Determine the [x, y] coordinate at the center of the cell enclosing the given text.  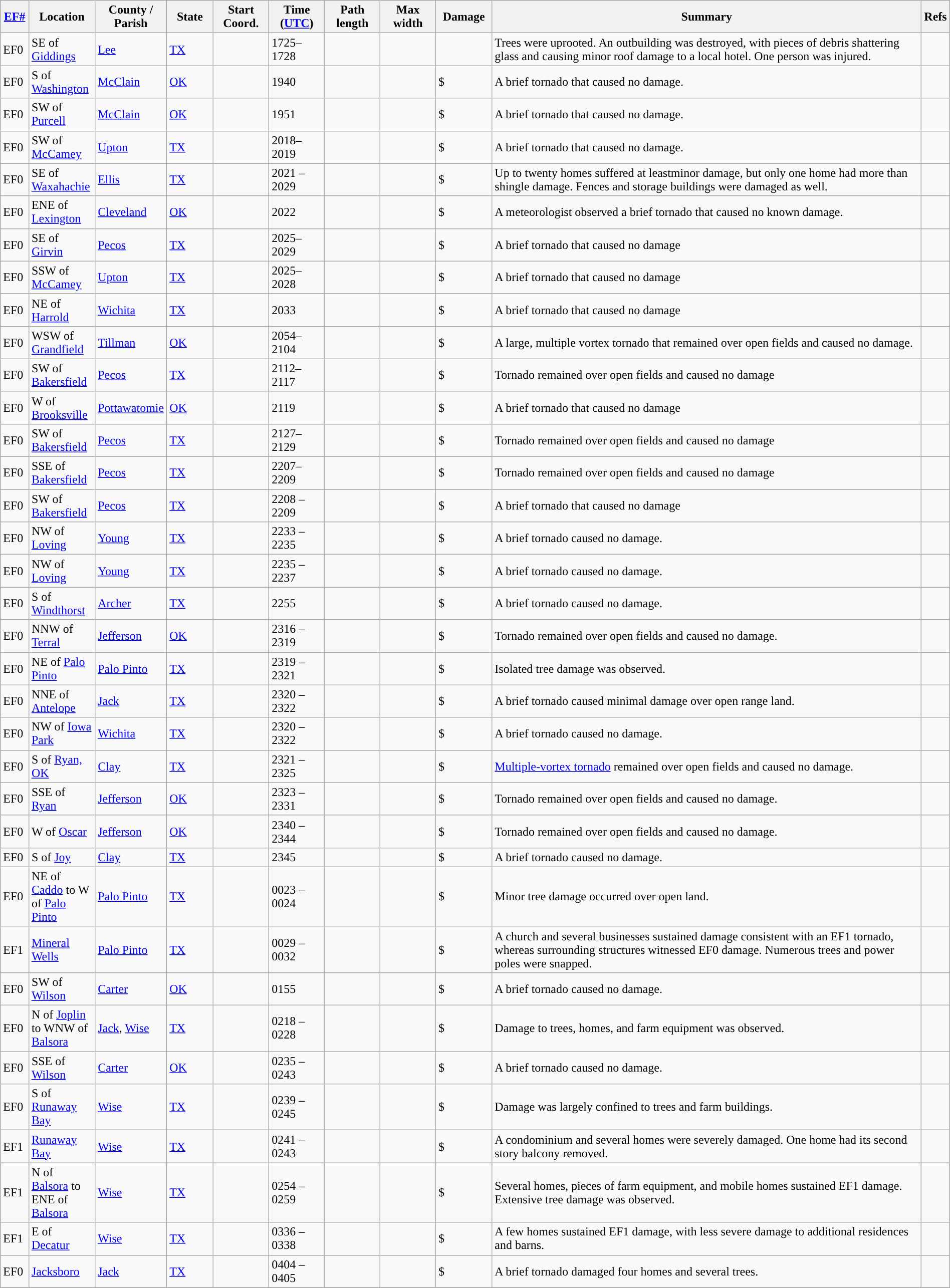
A brief tornado damaged four homes and several trees. [706, 1271]
A condominium and several homes were severely damaged. One home had its second story balcony removed. [706, 1146]
S of Runaway Bay [62, 1107]
Damage was largely confined to trees and farm buildings. [706, 1107]
Damage to trees, homes, and farm equipment was observed. [706, 1028]
A large, multiple vortex tornado that remained over open fields and caused no damage. [706, 343]
Max width [408, 17]
0241 – 0243 [297, 1146]
ENE of Lexington [62, 212]
0218 – 0228 [297, 1028]
Path length [353, 17]
2207–2209 [297, 473]
N of Balsora to ENE of Balsora [62, 1192]
EF# [15, 17]
2340 – 2344 [297, 832]
SW of McCamey [62, 147]
SSE of Ryan [62, 799]
NW of Iowa Park [62, 733]
SE of Waxahachie [62, 179]
2119 [297, 408]
1940 [297, 82]
WSW of Grandfield [62, 343]
2321 – 2325 [297, 766]
Tillman [131, 343]
0336 – 0338 [297, 1238]
2235 – 2237 [297, 571]
N of Joplin to WNW of Balsora [62, 1028]
Archer [131, 603]
NE of Palo Pinto [62, 668]
1725–1728 [297, 49]
SSE of Bakersfield [62, 473]
S of Joy [62, 857]
State [190, 17]
0404 – 0405 [297, 1271]
Cleveland [131, 212]
Jack, Wise [131, 1028]
2316 – 2319 [297, 636]
2208 – 2209 [297, 506]
2345 [297, 857]
SSE of Wilson [62, 1068]
NNE of Antelope [62, 701]
Pottawatomie [131, 408]
0254 – 0259 [297, 1192]
0029 – 0032 [297, 950]
2255 [297, 603]
A meteorologist observed a brief tornado that caused no known damage. [706, 212]
Up to twenty homes suffered at leastminor damage, but only one home had more than shingle damage. Fences and storage buildings were damaged as well. [706, 179]
Start Coord. [241, 17]
0155 [297, 989]
Refs [936, 17]
A brief tornado caused minimal damage over open range land. [706, 701]
Jacksboro [62, 1271]
2022 [297, 212]
A few homes sustained EF1 damage, with less severe damage to additional residences and barns. [706, 1238]
Ellis [131, 179]
2319 – 2321 [297, 668]
SW of Wilson [62, 989]
S of Ryan, OK [62, 766]
Runaway Bay [62, 1146]
County / Parish [131, 17]
2323 – 2331 [297, 799]
Isolated tree damage was observed. [706, 668]
Several homes, pieces of farm equipment, and mobile homes sustained EF1 damage. Extensive tree damage was observed. [706, 1192]
2025–2029 [297, 244]
Minor tree damage occurred over open land. [706, 897]
E of Decatur [62, 1238]
1951 [297, 114]
SW of Purcell [62, 114]
W of Oscar [62, 832]
Mineral Wells [62, 950]
S of Washington [62, 82]
2033 [297, 310]
SE of Girvin [62, 244]
Summary [706, 17]
0239 – 0245 [297, 1107]
S of Windthorst [62, 603]
NE of Harrold [62, 310]
SE of Giddings [62, 49]
Location [62, 17]
2021 – 2029 [297, 179]
NNW of Terral [62, 636]
W of Brooksville [62, 408]
Lee [131, 49]
Multiple-vortex tornado remained over open fields and caused no damage. [706, 766]
2127–2129 [297, 441]
Damage [463, 17]
2112–2117 [297, 375]
SSW of McCamey [62, 278]
0235 – 0243 [297, 1068]
2018–2019 [297, 147]
0023 – 0024 [297, 897]
2054–2104 [297, 343]
Time (UTC) [297, 17]
2025–2028 [297, 278]
2233 – 2235 [297, 538]
NE of Caddo to W of Palo Pinto [62, 897]
